Search for the cell housing the specified text and yield its [x, y] center coordinate. 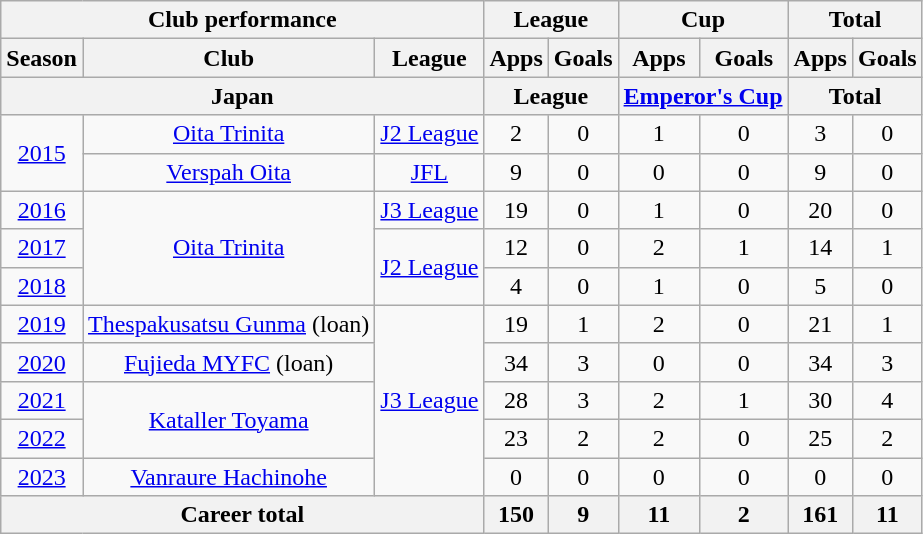
2018 [42, 286]
Thespakusatsu Gunma (loan) [228, 324]
25 [820, 438]
2016 [42, 210]
12 [516, 248]
2017 [42, 248]
Cup [703, 20]
2020 [42, 362]
Career total [242, 515]
Club [228, 58]
161 [820, 515]
5 [820, 286]
Season [42, 58]
Emperor's Cup [703, 96]
14 [820, 248]
2023 [42, 477]
30 [820, 400]
JFL [430, 172]
23 [516, 438]
28 [516, 400]
Verspah Oita [228, 172]
Japan [242, 96]
20 [820, 210]
Club performance [242, 20]
2021 [42, 400]
Vanraure Hachinohe [228, 477]
21 [820, 324]
Fujieda MYFC (loan) [228, 362]
150 [516, 515]
2022 [42, 438]
2015 [42, 153]
Kataller Toyama [228, 419]
2019 [42, 324]
